Return the [x, y] coordinate for the center point of the cell that contains the specified text.  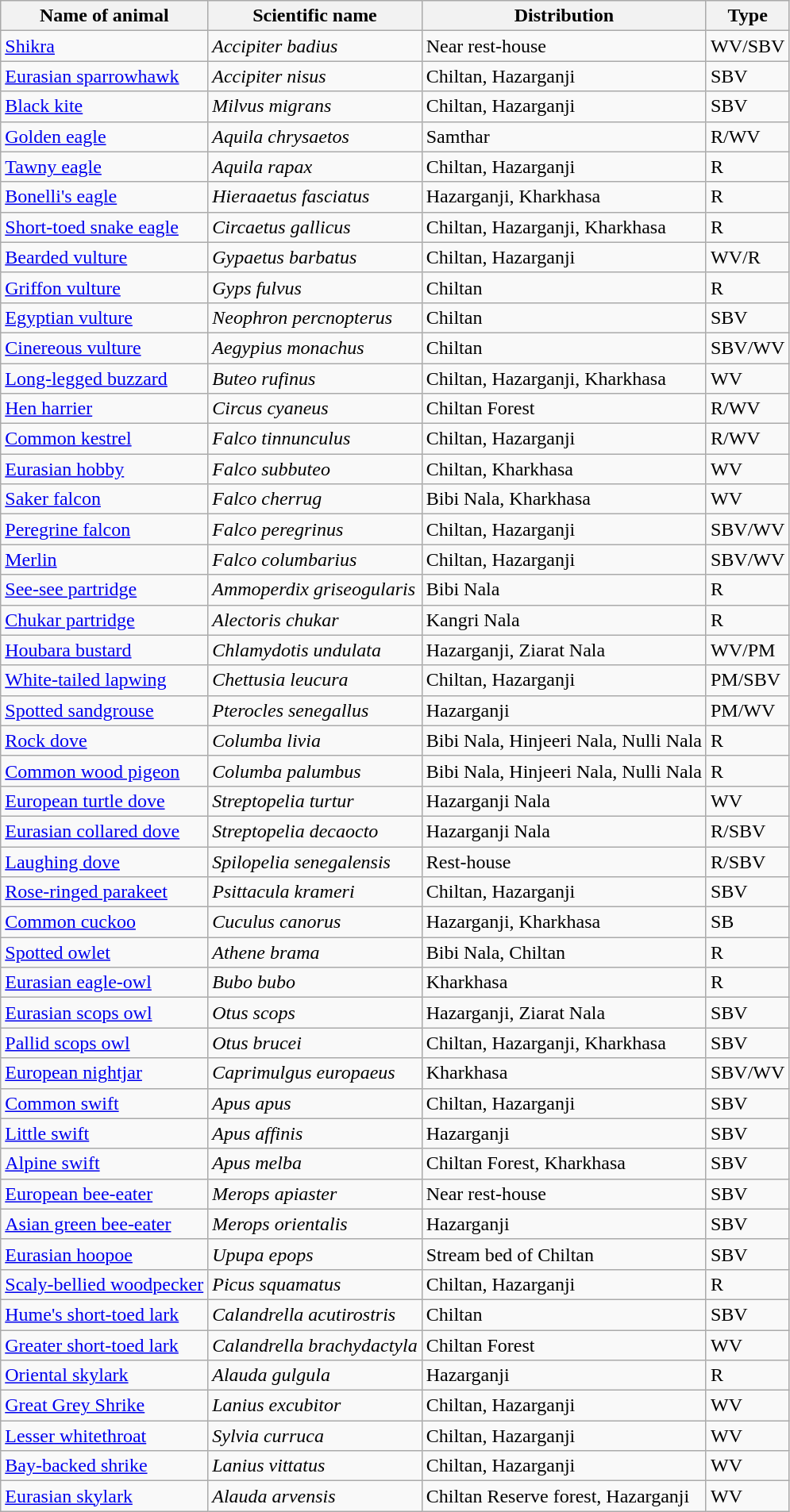
Columba palumbus [314, 771]
Pterocles senegallus [314, 710]
Chukar partridge [105, 620]
European bee-eater [105, 1194]
Circaetus gallicus [314, 227]
Bibi Nala [564, 590]
Aegypius monachus [314, 348]
Eurasian hoopoe [105, 1254]
Otus scops [314, 1013]
Stream bed of Chiltan [564, 1254]
Little swift [105, 1133]
Picus squamatus [314, 1284]
Eurasian eagle-owl [105, 983]
Apus melba [314, 1164]
Caprimulgus europaeus [314, 1073]
Name of animal [105, 16]
Rest-house [564, 861]
Gyps fulvus [314, 287]
Chettusia leucura [314, 680]
Common wood pigeon [105, 771]
Golden eagle [105, 137]
Cuculus canorus [314, 922]
Spilopelia senegalensis [314, 861]
Laughing dove [105, 861]
Saker falcon [105, 499]
Cinereous vulture [105, 348]
European turtle dove [105, 801]
Calandrella brachydactyla [314, 1345]
Falco subbuteo [314, 469]
PM/SBV [747, 680]
Eurasian hobby [105, 469]
Chiltan, Kharkhasa [564, 469]
Hen harrier [105, 409]
Gypaetus barbatus [314, 257]
Falco columbarius [314, 560]
Bonelli's eagle [105, 197]
Bearded vulture [105, 257]
PM/WV [747, 710]
Chiltan Forest, Kharkhasa [564, 1164]
Eurasian scops owl [105, 1013]
Bay-backed shrike [105, 1466]
Falco tinnunculus [314, 439]
White-tailed lapwing [105, 680]
WV/SBV [747, 46]
Athene brama [314, 952]
Houbara bustard [105, 650]
Columba livia [314, 741]
Accipiter badius [314, 46]
Spotted sandgrouse [105, 710]
Falco cherrug [314, 499]
Short-toed snake eagle [105, 227]
Streptopelia decaocto [314, 831]
Alauda gulgula [314, 1375]
See-see partridge [105, 590]
Accipiter nisus [314, 76]
Pallid scops owl [105, 1043]
Black kite [105, 106]
Alpine swift [105, 1164]
WV/PM [747, 650]
Ammoperdix griseogularis [314, 590]
Apus affinis [314, 1133]
Long-legged buzzard [105, 379]
Hume's short-toed lark [105, 1314]
Calandrella acutirostris [314, 1314]
Eurasian collared dove [105, 831]
Shikra [105, 46]
European nightjar [105, 1073]
Eurasian sparrowhawk [105, 76]
Merlin [105, 560]
Otus brucei [314, 1043]
Samthar [564, 137]
SB [747, 922]
Aquila rapax [314, 167]
Kangri Nala [564, 620]
Type [747, 16]
Merops apiaster [314, 1194]
Circus cyaneus [314, 409]
Merops orientalis [314, 1224]
Scientific name [314, 16]
Common swift [105, 1103]
Spotted owlet [105, 952]
Distribution [564, 16]
Apus apus [314, 1103]
Neophron percnopterus [314, 317]
Rose-ringed parakeet [105, 892]
WV/R [747, 257]
Asian green bee-eater [105, 1224]
Alectoris chukar [314, 620]
Upupa epops [314, 1254]
Greater short-toed lark [105, 1345]
Scaly-bellied woodpecker [105, 1284]
Chlamydotis undulata [314, 650]
Bubo bubo [314, 983]
Aquila chrysaetos [314, 137]
Griffon vulture [105, 287]
Great Grey Shrike [105, 1406]
Lesser whitethroat [105, 1436]
Chiltan Reserve forest, Hazarganji [564, 1496]
Alauda arvensis [314, 1496]
Buteo rufinus [314, 379]
Bibi Nala, Kharkhasa [564, 499]
Hieraaetus fasciatus [314, 197]
Rock dove [105, 741]
Oriental skylark [105, 1375]
Sylvia curruca [314, 1436]
Streptopelia turtur [314, 801]
Common kestrel [105, 439]
Lanius vittatus [314, 1466]
Tawny eagle [105, 167]
Lanius excubitor [314, 1406]
Egyptian vulture [105, 317]
Falco peregrinus [314, 529]
Common cuckoo [105, 922]
Milvus migrans [314, 106]
Psittacula krameri [314, 892]
Peregrine falcon [105, 529]
Eurasian skylark [105, 1496]
Bibi Nala, Chiltan [564, 952]
